Find where the given text appears and provide that cell's center as [X, Y] coordinate. 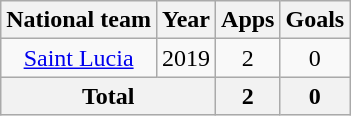
Year [186, 20]
Total [108, 96]
Goals [315, 20]
Apps [248, 20]
2019 [186, 58]
National team [79, 20]
Saint Lucia [79, 58]
